Detect which cell encompasses the target text, then output its (X, Y) center coordinate. 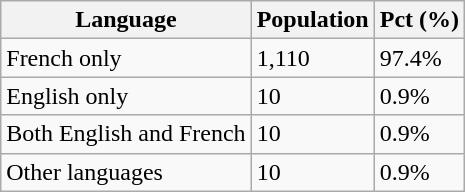
97.4% (419, 58)
Other languages (126, 172)
Language (126, 20)
French only (126, 58)
Pct (%) (419, 20)
1,110 (312, 58)
Both English and French (126, 134)
Population (312, 20)
English only (126, 96)
